Find where the given text appears and provide that cell's center as (x, y) coordinate. 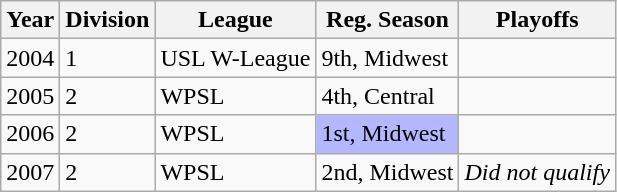
1st, Midwest (388, 134)
League (236, 20)
9th, Midwest (388, 58)
Did not qualify (537, 172)
Playoffs (537, 20)
1 (108, 58)
USL W-League (236, 58)
2004 (30, 58)
2nd, Midwest (388, 172)
Year (30, 20)
2006 (30, 134)
2007 (30, 172)
Reg. Season (388, 20)
4th, Central (388, 96)
Division (108, 20)
2005 (30, 96)
